Output the (x, y) coordinate of the center of the cell containing the given text.  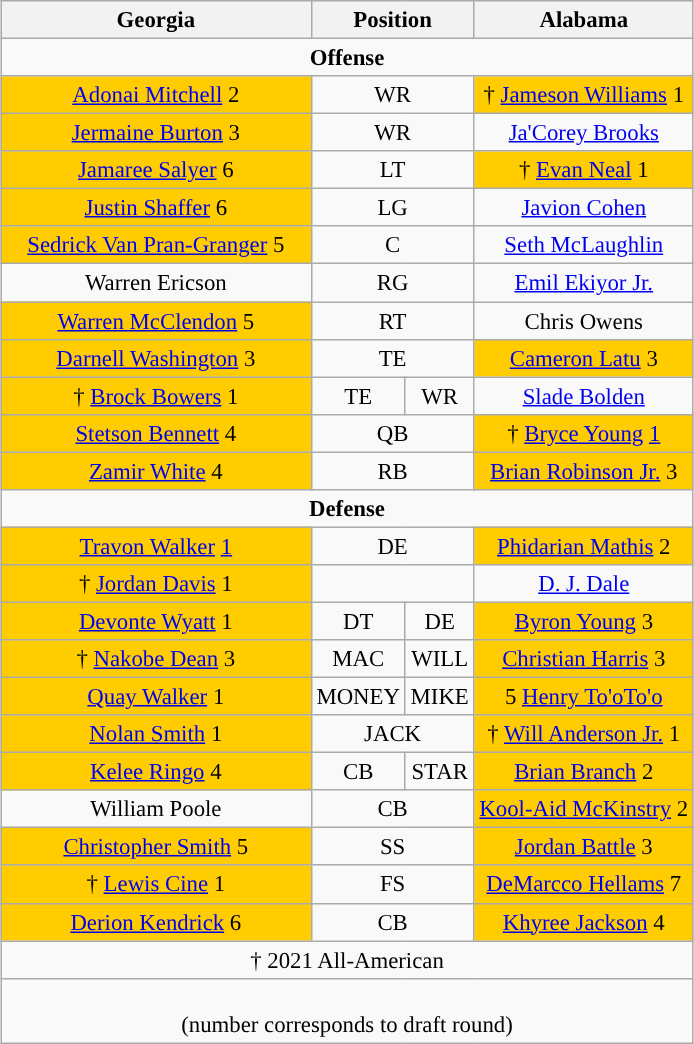
C (392, 245)
Christopher Smith 5 (156, 847)
LG (392, 208)
Christian Harris 3 (584, 659)
Phidarian Mathis 2 (584, 546)
Offense (348, 58)
Byron Young 3 (584, 621)
Darnell Washington 3 (156, 358)
Cameron Latu 3 (584, 358)
MIKE (440, 697)
MAC (358, 659)
Warren Ericson (156, 283)
Justin Shaffer 6 (156, 208)
(number corresponds to draft round) (348, 1010)
Khyree Jackson 4 (584, 922)
Warren McClendon 5 (156, 321)
D. J. Dale (584, 584)
Stetson Bennett 4 (156, 433)
RG (392, 283)
Alabama (584, 20)
Kool-Aid McKinstry 2 (584, 809)
Quay Walker 1 (156, 697)
Travon Walker 1 (156, 546)
Javion Cohen (584, 208)
JACK (392, 734)
Devonte Wyatt 1 (156, 621)
Ja'Corey Brooks (584, 133)
Jermaine Burton 3 (156, 133)
Kelee Ringo 4 (156, 772)
† 2021 All-American (348, 960)
† Evan Neal 1 (584, 170)
SS (392, 847)
Defense (348, 509)
† Will Anderson Jr. 1 (584, 734)
Slade Bolden (584, 396)
STAR (440, 772)
Position (392, 20)
† Brock Bowers 1 (156, 396)
Zamir White 4 (156, 471)
Jamaree Salyer 6 (156, 170)
RB (392, 471)
FS (392, 885)
5 Henry To'oTo'o (584, 697)
† Jameson Williams 1 (584, 95)
RT (392, 321)
Georgia (156, 20)
DeMarcco Hellams 7 (584, 885)
Brian Branch 2 (584, 772)
† Jordan Davis 1 (156, 584)
Nolan Smith 1 (156, 734)
Brian Robinson Jr. 3 (584, 471)
Sedrick Van Pran-Granger 5 (156, 245)
WILL (440, 659)
† Lewis Cine 1 (156, 885)
† Bryce Young 1 (584, 433)
MONEY (358, 697)
QB (392, 433)
Chris Owens (584, 321)
William Poole (156, 809)
DT (358, 621)
Derion Kendrick 6 (156, 922)
Emil Ekiyor Jr. (584, 283)
Seth McLaughlin (584, 245)
LT (392, 170)
Adonai Mitchell 2 (156, 95)
† Nakobe Dean 3 (156, 659)
Jordan Battle 3 (584, 847)
